Return the (x, y) coordinate for the center point of the cell that contains the specified text.  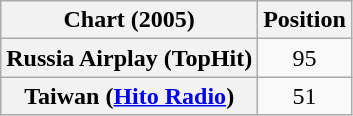
Position (305, 20)
51 (305, 96)
95 (305, 58)
Taiwan (Hito Radio) (130, 96)
Russia Airplay (TopHit) (130, 58)
Chart (2005) (130, 20)
